Output the (X, Y) coordinate of the center of the cell containing the given text.  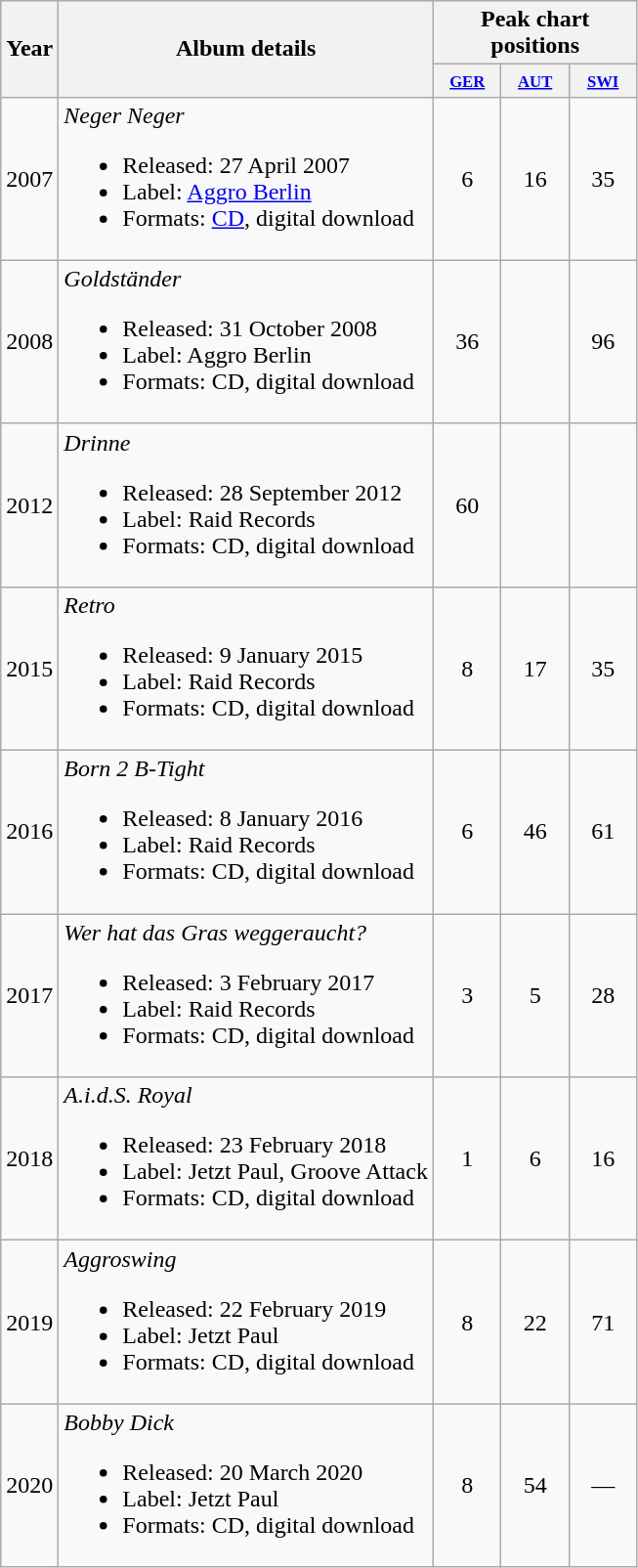
Album details (246, 49)
3 (467, 995)
71 (602, 1322)
54 (535, 1486)
2019 (29, 1322)
Peak chart positions (534, 33)
28 (602, 995)
Year (29, 49)
Wer hat das Gras weggeraucht?Released: 3 February 2017Label: Raid RecordsFormats: CD, digital download (246, 995)
2018 (29, 1159)
AggroswingReleased: 22 February 2019Label: Jetzt PaulFormats: CD, digital download (246, 1322)
Bobby DickReleased: 20 March 2020Label: Jetzt PaulFormats: CD, digital download (246, 1486)
22 (535, 1322)
GER (467, 80)
SWI (602, 80)
— (602, 1486)
2016 (29, 833)
GoldständerReleased: 31 October 2008Label: Aggro BerlinFormats: CD, digital download (246, 342)
60 (467, 504)
96 (602, 342)
RetroReleased: 9 January 2015Label: Raid RecordsFormats: CD, digital download (246, 669)
Neger NegerReleased: 27 April 2007Label: Aggro BerlinFormats: CD, digital download (246, 178)
1 (467, 1159)
2012 (29, 504)
Born 2 B-TightReleased: 8 January 2016Label: Raid RecordsFormats: CD, digital download (246, 833)
2007 (29, 178)
AUT (535, 80)
2015 (29, 669)
2008 (29, 342)
5 (535, 995)
36 (467, 342)
17 (535, 669)
61 (602, 833)
A.i.d.S. RoyalReleased: 23 February 2018Label: Jetzt Paul, Groove AttackFormats: CD, digital download (246, 1159)
2017 (29, 995)
DrinneReleased: 28 September 2012Label: Raid RecordsFormats: CD, digital download (246, 504)
2020 (29, 1486)
46 (535, 833)
